Scan for the cell matching the given text and deliver its (x, y) coordinate at center. 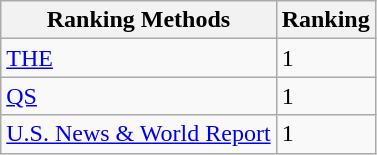
U.S. News & World Report (138, 134)
Ranking Methods (138, 20)
Ranking (326, 20)
QS (138, 96)
THE (138, 58)
